Scan for the cell matching the given text and deliver its (X, Y) coordinate at center. 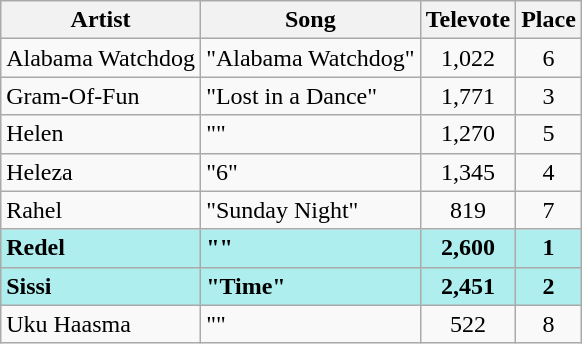
Televote (468, 20)
Gram-Of-Fun (101, 96)
Artist (101, 20)
1,270 (468, 134)
Alabama Watchdog (101, 58)
Song (311, 20)
"6" (311, 172)
Redel (101, 248)
Sissi (101, 286)
1,022 (468, 58)
"Time" (311, 286)
3 (549, 96)
5 (549, 134)
Helen (101, 134)
8 (549, 324)
2,451 (468, 286)
"Alabama Watchdog" (311, 58)
"Lost in a Dance" (311, 96)
1,345 (468, 172)
Rahel (101, 210)
1,771 (468, 96)
7 (549, 210)
1 (549, 248)
2,600 (468, 248)
2 (549, 286)
Uku Haasma (101, 324)
Place (549, 20)
6 (549, 58)
522 (468, 324)
4 (549, 172)
819 (468, 210)
"Sunday Night" (311, 210)
Heleza (101, 172)
